Return (x, y) of the center of cell containing provided text 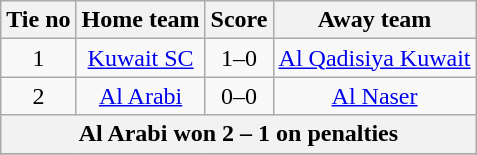
Home team (140, 20)
0–0 (239, 96)
Tie no (38, 20)
Score (239, 20)
1 (38, 58)
2 (38, 96)
Away team (374, 20)
Kuwait SC (140, 58)
Al Arabi (140, 96)
Al Arabi won 2 – 1 on penalties (238, 134)
Al Qadisiya Kuwait (374, 58)
1–0 (239, 58)
Al Naser (374, 96)
